Locate the cell with the specified text and output its (X, Y) center coordinate. 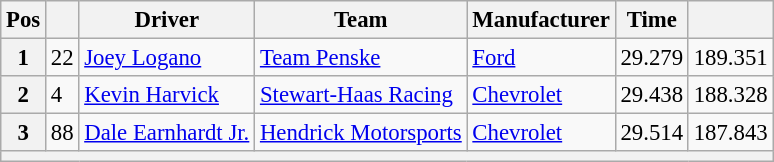
22 (62, 58)
Joey Logano (167, 58)
Ford (541, 58)
4 (62, 95)
Stewart-Haas Racing (361, 95)
29.438 (652, 95)
2 (24, 95)
Hendrick Motorsports (361, 133)
Team Penske (361, 58)
29.514 (652, 133)
188.328 (730, 95)
Dale Earnhardt Jr. (167, 133)
1 (24, 58)
189.351 (730, 58)
Driver (167, 20)
Pos (24, 20)
Time (652, 20)
187.843 (730, 133)
3 (24, 133)
Manufacturer (541, 20)
Team (361, 20)
29.279 (652, 58)
88 (62, 133)
Kevin Harvick (167, 95)
